Identify which cell holds the provided text, then report its [X, Y] central coordinate. 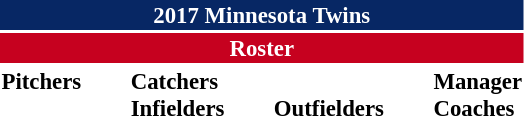
Roster [262, 48]
2017 Minnesota Twins [262, 15]
